Find where the given text appears and provide that cell's center as [x, y] coordinate. 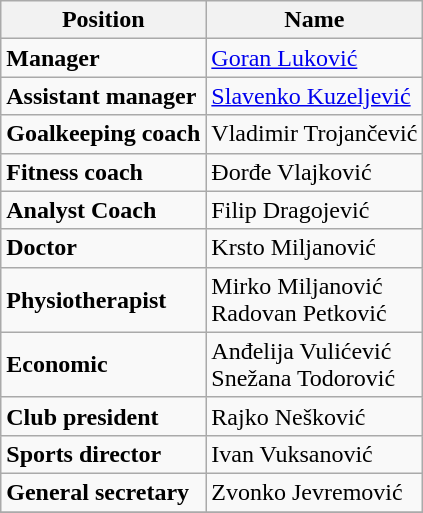
Club president [104, 416]
Sports director [104, 454]
Krsto Miljanović [314, 248]
Anđelija Vulićević Snežana Todorović [314, 364]
Economic [104, 364]
Fitness coach [104, 172]
Doctor [104, 248]
Đorđe Vlajković [314, 172]
Mirko Miljanović Radovan Petković [314, 300]
Filip Dragojević [314, 210]
Assistant manager [104, 96]
Slavenko Kuzeljević [314, 96]
Zvonko Jevremović [314, 492]
Goalkeeping coach [104, 134]
Ivan Vuksanović [314, 454]
Position [104, 20]
Manager [104, 58]
Analyst Coach [104, 210]
General secretary [104, 492]
Vladimir Trojančević [314, 134]
Name [314, 20]
Physiotherapist [104, 300]
Goran Luković [314, 58]
Rajko Nešković [314, 416]
